Scan for the cell matching the given text and deliver its [x, y] coordinate at center. 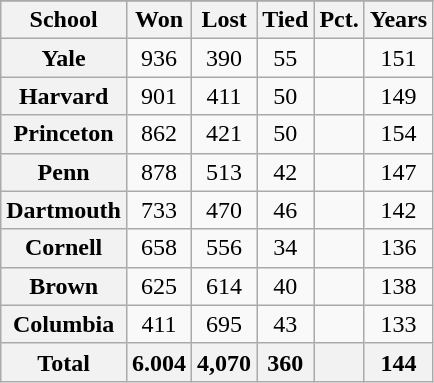
46 [286, 210]
513 [224, 172]
614 [224, 286]
Princeton [64, 134]
390 [224, 58]
Tied [286, 20]
658 [158, 248]
154 [398, 134]
40 [286, 286]
470 [224, 210]
Penn [64, 172]
Years [398, 20]
Yale [64, 58]
Pct. [339, 20]
901 [158, 96]
556 [224, 248]
School [64, 20]
Columbia [64, 324]
Cornell [64, 248]
Harvard [64, 96]
42 [286, 172]
138 [398, 286]
149 [398, 96]
936 [158, 58]
Brown [64, 286]
133 [398, 324]
151 [398, 58]
625 [158, 286]
Total [64, 362]
43 [286, 324]
360 [286, 362]
Dartmouth [64, 210]
Lost [224, 20]
55 [286, 58]
878 [158, 172]
695 [224, 324]
147 [398, 172]
733 [158, 210]
4,070 [224, 362]
34 [286, 248]
136 [398, 248]
142 [398, 210]
6.004 [158, 362]
144 [398, 362]
862 [158, 134]
Won [158, 20]
421 [224, 134]
